Determine the (x, y) coordinate at the center of the cell enclosing the given text.  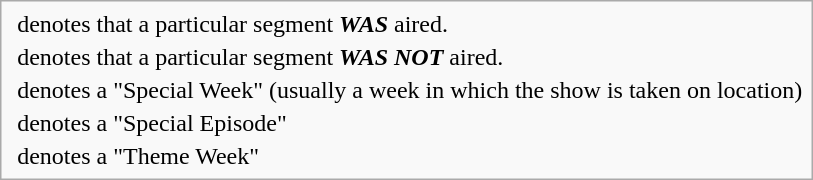
denotes that a particular segment WAS NOT aired. (410, 57)
denotes that a particular segment WAS aired. (410, 24)
denotes a "Special Episode" (410, 123)
denotes a "Theme Week" (410, 156)
denotes a "Special Week" (usually a week in which the show is taken on location) (410, 90)
